Capture the cell that displays the provided text and extract its (X, Y) central coordinate. 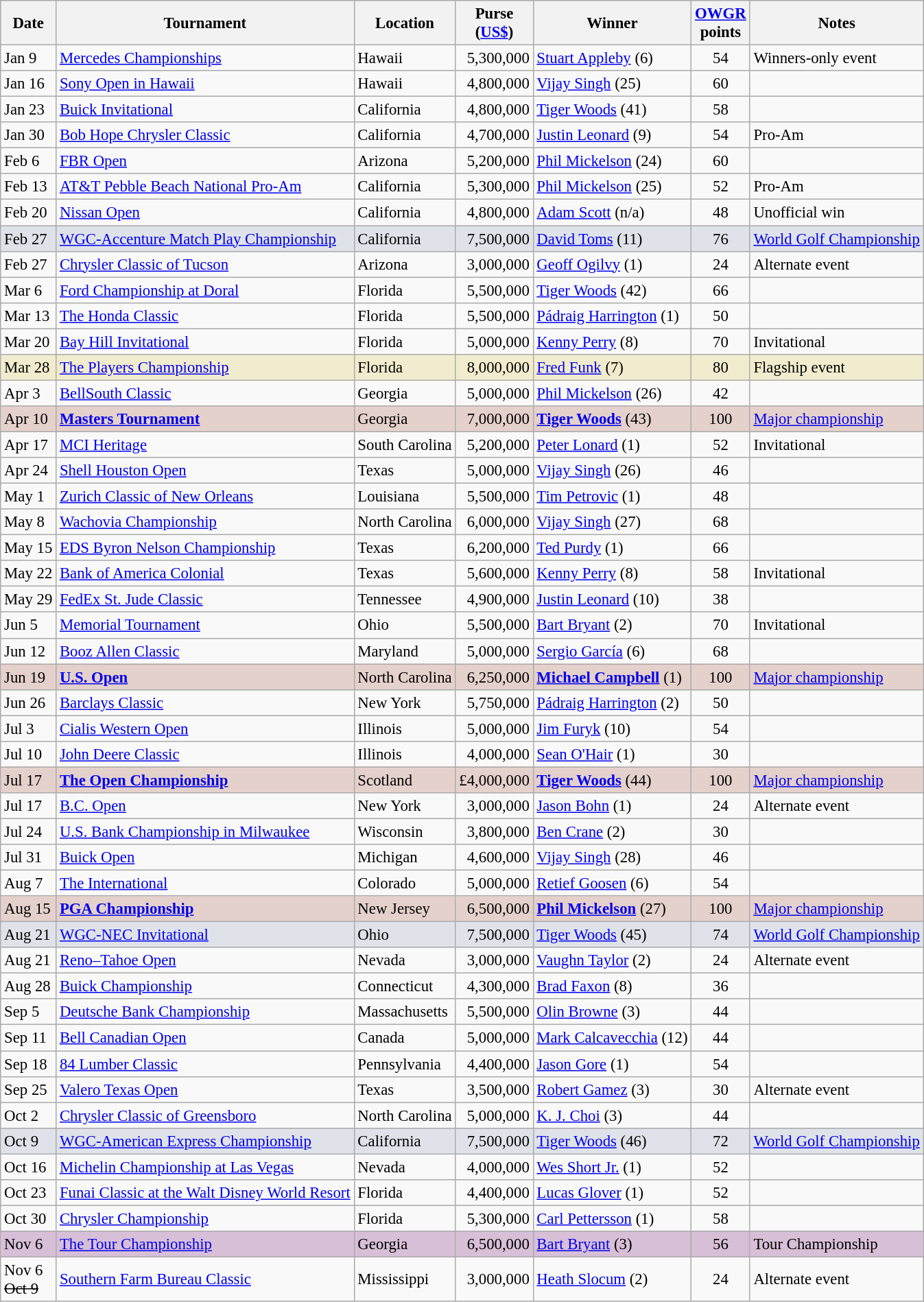
Buick Open (205, 857)
Fred Funk (7) (612, 368)
Connecticut (405, 986)
Mississippi (405, 1279)
Mar 20 (29, 342)
Ford Championship at Doral (205, 290)
Zurich Classic of New Orleans (205, 497)
OWGRpoints (720, 23)
The Open Championship (205, 780)
Jul 31 (29, 857)
£4,000,000 (494, 780)
Adam Scott (n/a) (612, 213)
8,000,000 (494, 368)
42 (720, 393)
The Tour Championship (205, 1244)
Tiger Woods (44) (612, 780)
Location (405, 23)
Tournament (205, 23)
Apr 24 (29, 471)
Justin Leonard (9) (612, 135)
WGC-American Express Championship (205, 1141)
Carl Pettersson (1) (612, 1218)
Memorial Tournament (205, 626)
B.C. Open (205, 806)
Valero Texas Open (205, 1089)
Heath Slocum (2) (612, 1279)
72 (720, 1141)
May 8 (29, 522)
Cialis Western Open (205, 729)
MCI Heritage (205, 445)
Tennessee (405, 600)
Geoff Ogilvy (1) (612, 264)
Tim Petrovic (1) (612, 497)
Massachusetts (405, 1012)
Phil Mickelson (27) (612, 909)
Vijay Singh (25) (612, 84)
Aug 15 (29, 909)
Oct 23 (29, 1193)
Mark Calcavecchia (12) (612, 1038)
Louisiana (405, 497)
Nissan Open (205, 213)
Stuart Appleby (6) (612, 58)
Tiger Woods (46) (612, 1141)
Brad Faxon (8) (612, 986)
Jul 3 (29, 729)
New Jersey (405, 909)
Pádraig Harrington (1) (612, 316)
Oct 16 (29, 1167)
Mar 13 (29, 316)
Ted Purdy (1) (612, 548)
Funai Classic at the Walt Disney World Resort (205, 1193)
Phil Mickelson (25) (612, 187)
PGA Championship (205, 909)
Jan 23 (29, 110)
Sep 5 (29, 1012)
U.S. Open (205, 677)
Shell Houston Open (205, 471)
6,200,000 (494, 548)
Jun 12 (29, 651)
Bart Bryant (3) (612, 1244)
Peter Lonard (1) (612, 445)
Phil Mickelson (24) (612, 161)
Chrysler Classic of Tucson (205, 264)
Jul 24 (29, 831)
FedEx St. Jude Classic (205, 600)
Buick Championship (205, 986)
Apr 17 (29, 445)
Jun 19 (29, 677)
Michigan (405, 857)
3,500,000 (494, 1089)
Aug 28 (29, 986)
Bart Bryant (2) (612, 626)
Feb 20 (29, 213)
Sean O'Hair (1) (612, 755)
Jun 26 (29, 702)
May 15 (29, 548)
Vijay Singh (28) (612, 857)
Jan 16 (29, 84)
Feb 13 (29, 187)
Retief Goosen (6) (612, 884)
Tiger Woods (41) (612, 110)
Jim Furyk (10) (612, 729)
Unofficial win (837, 213)
Sergio García (6) (612, 651)
Mar 28 (29, 368)
Nov 6Oct 9 (29, 1279)
Vijay Singh (26) (612, 471)
Aug 7 (29, 884)
John Deere Classic (205, 755)
5,750,000 (494, 702)
Robert Gamez (3) (612, 1089)
Olin Browne (3) (612, 1012)
The International (205, 884)
Pádraig Harrington (2) (612, 702)
Feb 6 (29, 161)
Masters Tournament (205, 419)
Sep 25 (29, 1089)
Bay Hill Invitational (205, 342)
36 (720, 986)
Mar 6 (29, 290)
AT&T Pebble Beach National Pro-Am (205, 187)
Oct 9 (29, 1141)
Michael Campbell (1) (612, 677)
Date (29, 23)
4,300,000 (494, 986)
The Players Championship (205, 368)
Colorado (405, 884)
Wes Short Jr. (1) (612, 1167)
Tour Championship (837, 1244)
Jul 10 (29, 755)
6,000,000 (494, 522)
5,600,000 (494, 573)
Tiger Woods (43) (612, 419)
Jan 30 (29, 135)
4,600,000 (494, 857)
3,800,000 (494, 831)
Bell Canadian Open (205, 1038)
84 Lumber Classic (205, 1064)
Canada (405, 1038)
Flagship event (837, 368)
Jun 5 (29, 626)
Booz Allen Classic (205, 651)
Wachovia Championship (205, 522)
7,000,000 (494, 419)
74 (720, 935)
Sep 18 (29, 1064)
Tiger Woods (45) (612, 935)
Michelin Championship at Las Vegas (205, 1167)
K. J. Choi (3) (612, 1115)
Jan 9 (29, 58)
Bank of America Colonial (205, 573)
U.S. Bank Championship in Milwaukee (205, 831)
56 (720, 1244)
Vijay Singh (27) (612, 522)
Jason Gore (1) (612, 1064)
Chrysler Classic of Greensboro (205, 1115)
38 (720, 600)
Oct 2 (29, 1115)
Mercedes Championships (205, 58)
6,250,000 (494, 677)
Vaughn Taylor (2) (612, 960)
WGC-Accenture Match Play Championship (205, 239)
76 (720, 239)
Deutsche Bank Championship (205, 1012)
Tiger Woods (42) (612, 290)
Jason Bohn (1) (612, 806)
Phil Mickelson (26) (612, 393)
Purse(US$) (494, 23)
May 1 (29, 497)
4,900,000 (494, 600)
Sep 11 (29, 1038)
FBR Open (205, 161)
EDS Byron Nelson Championship (205, 548)
David Toms (11) (612, 239)
Winners-only event (837, 58)
Wisconsin (405, 831)
Oct 30 (29, 1218)
Notes (837, 23)
4,700,000 (494, 135)
Justin Leonard (10) (612, 600)
The Honda Classic (205, 316)
Bob Hope Chrysler Classic (205, 135)
Nov 6 (29, 1244)
Reno–Tahoe Open (205, 960)
South Carolina (405, 445)
Maryland (405, 651)
WGC-NEC Invitational (205, 935)
Apr 10 (29, 419)
Chrysler Championship (205, 1218)
Barclays Classic (205, 702)
BellSouth Classic (205, 393)
Ben Crane (2) (612, 831)
Sony Open in Hawaii (205, 84)
Southern Farm Bureau Classic (205, 1279)
Buick Invitational (205, 110)
Lucas Glover (1) (612, 1193)
Scotland (405, 780)
Apr 3 (29, 393)
Winner (612, 23)
Pennsylvania (405, 1064)
May 22 (29, 573)
May 29 (29, 600)
80 (720, 368)
